Identify which cell holds the provided text, then report its (x, y) central coordinate. 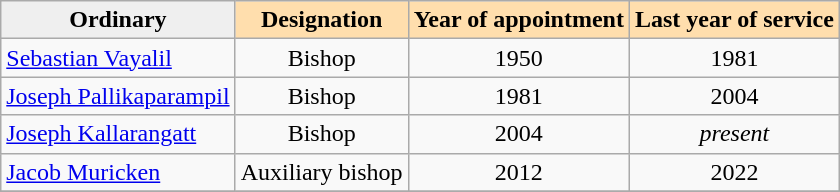
Joseph Kallarangatt (118, 134)
Last year of service (734, 20)
1950 (518, 58)
present (734, 134)
2022 (734, 172)
2012 (518, 172)
Sebastian Vayalil (118, 58)
Jacob Muricken (118, 172)
Joseph Pallikaparampil (118, 96)
Year of appointment (518, 20)
Auxiliary bishop (322, 172)
Designation (322, 20)
Ordinary (118, 20)
